Search for the cell housing the specified text and yield its [X, Y] center coordinate. 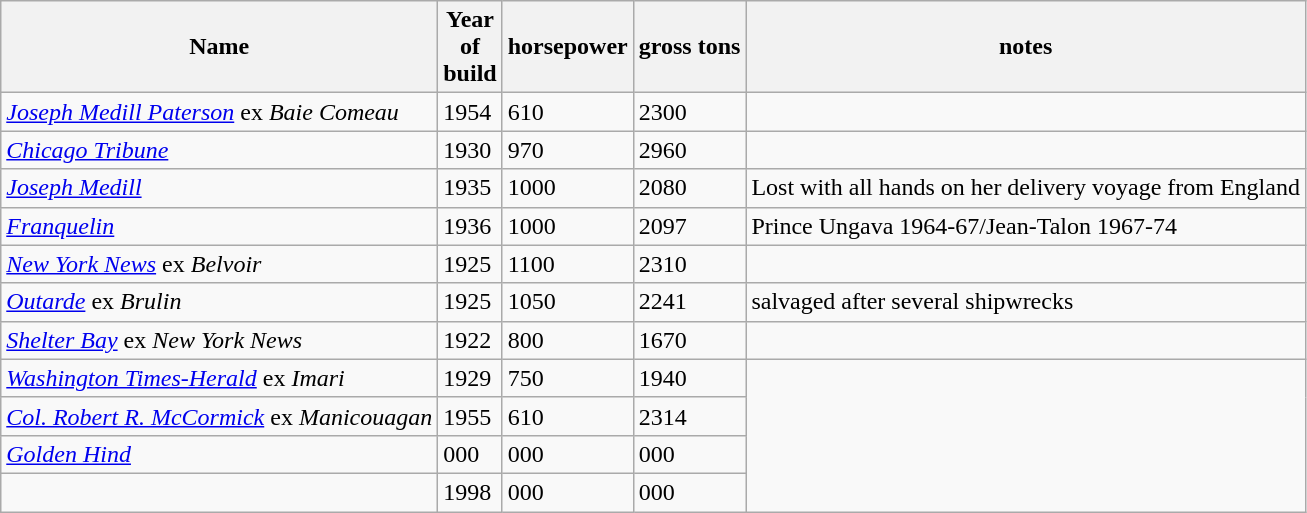
750 [568, 378]
Name [220, 47]
1922 [470, 340]
1936 [470, 226]
Franquelin [220, 226]
2960 [690, 150]
notes [1026, 47]
Yearofbuild [470, 47]
1670 [690, 340]
1050 [568, 302]
1955 [470, 416]
2314 [690, 416]
Joseph Medill Paterson ex Baie Comeau [220, 112]
Washington Times-Herald ex Imari [220, 378]
2300 [690, 112]
1929 [470, 378]
2310 [690, 264]
1998 [470, 492]
Shelter Bay ex New York News [220, 340]
1100 [568, 264]
1935 [470, 188]
salvaged after several shipwrecks [1026, 302]
Outarde ex Brulin [220, 302]
1940 [690, 378]
1954 [470, 112]
2241 [690, 302]
horsepower [568, 47]
Joseph Medill [220, 188]
Prince Ungava 1964-67/Jean-Talon 1967-74 [1026, 226]
800 [568, 340]
Col. Robert R. McCormick ex Manicouagan [220, 416]
Golden Hind [220, 454]
970 [568, 150]
New York News ex Belvoir [220, 264]
1930 [470, 150]
gross tons [690, 47]
2097 [690, 226]
2080 [690, 188]
Lost with all hands on her delivery voyage from England [1026, 188]
Chicago Tribune [220, 150]
